From the cell containing the given text, extract its center point as [x, y] coordinate. 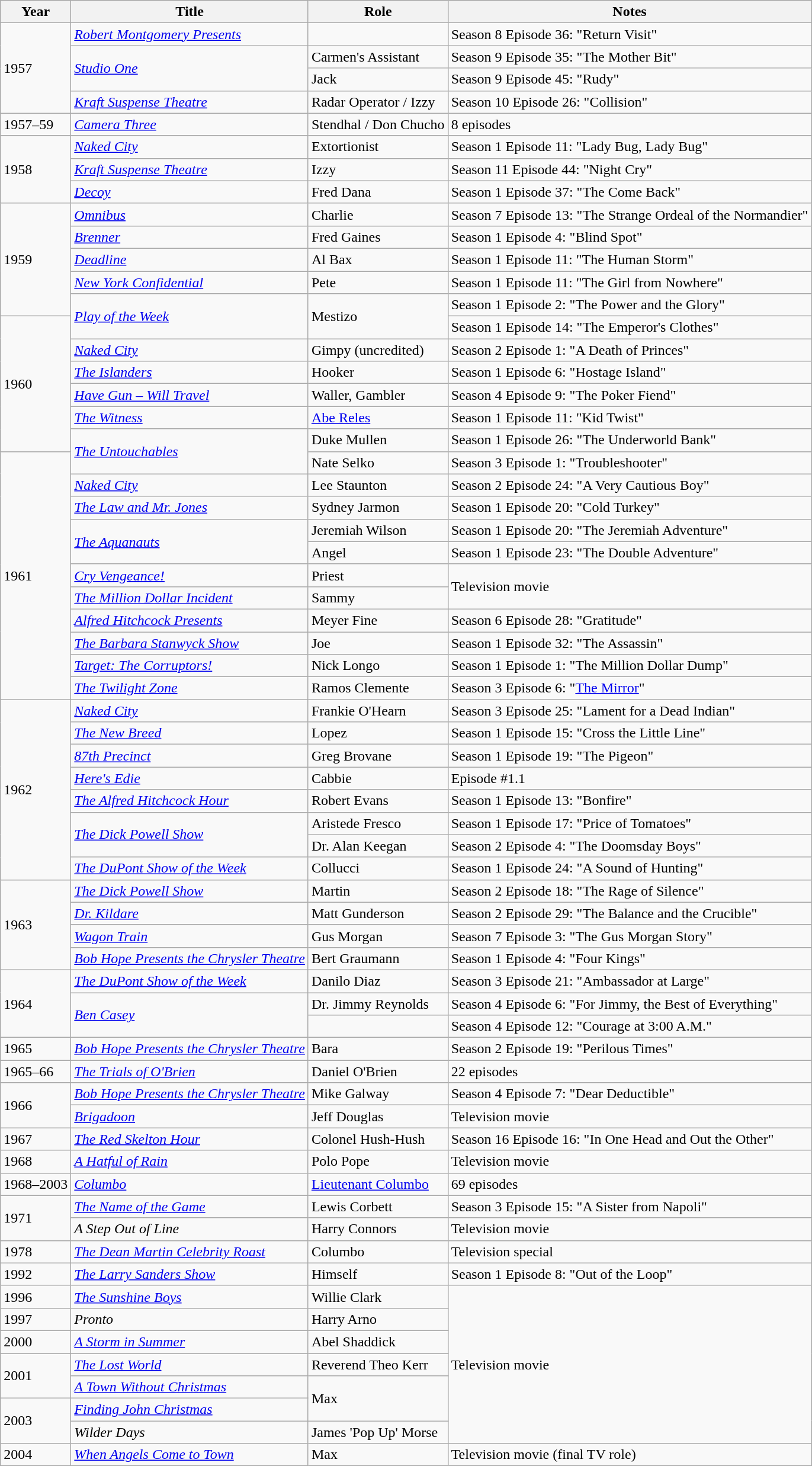
Deadline [190, 259]
2001 [36, 1375]
1971 [36, 1218]
Season 4 Episode 7: "Dear Deductible" [630, 1094]
87th Precinct [190, 756]
Priest [378, 575]
Season 9 Episode 45: "Rudy" [630, 79]
1996 [36, 1297]
1968–2003 [36, 1184]
1961 [36, 576]
Reverend Theo Kerr [378, 1364]
Jack [378, 79]
Season 1 Episode 15: "Cross the Little Line" [630, 733]
The Twilight Zone [190, 688]
A Hatful of Rain [190, 1162]
Season 1 Episode 6: "Hostage Island" [630, 373]
Studio One [190, 68]
1964 [36, 1003]
Television movie (final TV role) [630, 1455]
Sydney Jarmon [378, 508]
Season 3 Episode 6: "The Mirror" [630, 688]
Season 1 Episode 14: "The Emperor's Clothes" [630, 328]
A Step Out of Line [190, 1229]
Notes [630, 12]
Hooker [378, 373]
Bert Graumann [378, 958]
Danilo Diaz [378, 981]
Season 1 Episode 23: "The Double Adventure" [630, 553]
Ramos Clemente [378, 688]
Cabbie [378, 778]
1965 [36, 1049]
Season 1 Episode 32: "The Assassin" [630, 643]
Season 1 Episode 37: "The Come Back" [630, 192]
When Angels Come to Town [190, 1455]
Have Gun – Will Travel [190, 395]
The Name of the Game [190, 1207]
Dr. Jimmy Reynolds [378, 1004]
Season 1 Episode 19: "The Pigeon" [630, 756]
8 episodes [630, 124]
Angel [378, 553]
Jeff Douglas [378, 1117]
Season 1 Episode 11: "Kid Twist" [630, 418]
New York Confidential [190, 283]
Charlie [378, 214]
Lewis Corbett [378, 1207]
The Sunshine Boys [190, 1297]
Pete [378, 283]
Dr. Alan Keegan [378, 846]
Season 6 Episode 28: "Gratitude" [630, 620]
Season 3 Episode 15: "A Sister from Napoli" [630, 1207]
1965–66 [36, 1072]
Dr. Kildare [190, 913]
Aristede Fresco [378, 823]
Season 9 Episode 35: "The Mother Bit" [630, 57]
The Million Dollar Incident [190, 598]
Play of the Week [190, 316]
Year [36, 12]
Brigadoon [190, 1117]
1958 [36, 169]
Gus Morgan [378, 936]
The Larry Sanders Show [190, 1274]
Brenner [190, 237]
Decoy [190, 192]
1968 [36, 1162]
Daniel O'Brien [378, 1072]
Lopez [378, 733]
The Alfred Hitchcock Hour [190, 801]
Martin [378, 891]
Jeremiah Wilson [378, 530]
Season 2 Episode 4: "The Doomsday Boys" [630, 846]
Season 1 Episode 17: "Price of Tomatoes" [630, 823]
The Dean Martin Celebrity Roast [190, 1252]
Finding John Christmas [190, 1410]
Wilder Days [190, 1432]
2004 [36, 1455]
Colonel Hush-Hush [378, 1139]
Harry Arno [378, 1319]
Episode #1.1 [630, 778]
Season 1 Episode 20: "The Jeremiah Adventure" [630, 530]
Stendhal / Don Chucho [378, 124]
Mike Galway [378, 1094]
2003 [36, 1421]
Lieutenant Columbo [378, 1184]
1992 [36, 1274]
Season 2 Episode 18: "The Rage of Silence" [630, 891]
Radar Operator / Izzy [378, 102]
The Islanders [190, 373]
Matt Gunderson [378, 913]
Season 8 Episode 36: "Return Visit" [630, 34]
Target: The Corruptors! [190, 666]
Season 1 Episode 2: "The Power and the Glory" [630, 305]
Al Bax [378, 259]
Bara [378, 1049]
Greg Brovane [378, 756]
Duke Mullen [378, 440]
The Barbara Stanwyck Show [190, 643]
Omnibus [190, 214]
Season 2 Episode 29: "The Balance and the Crucible" [630, 913]
The Lost World [190, 1364]
A Town Without Christmas [190, 1387]
1963 [36, 925]
Frankie O'Hearn [378, 711]
Abe Reles [378, 418]
The Aquanauts [190, 541]
Season 16 Episode 16: "In One Head and Out the Other" [630, 1139]
Season 3 Episode 25: "Lament for a Dead Indian" [630, 711]
Extortionist [378, 147]
The Law and Mr. Jones [190, 508]
James 'Pop Up' Morse [378, 1432]
Robert Evans [378, 801]
1957–59 [36, 124]
Pronto [190, 1319]
22 episodes [630, 1072]
Meyer Fine [378, 620]
Season 1 Episode 4: "Four Kings" [630, 958]
Willie Clark [378, 1297]
1957 [36, 68]
Season 1 Episode 1: "The Million Dollar Dump" [630, 666]
Season 4 Episode 12: "Courage at 3:00 A.M." [630, 1026]
Joe [378, 643]
The Trials of O'Brien [190, 1072]
Himself [378, 1274]
Season 7 Episode 3: "The Gus Morgan Story" [630, 936]
The Red Skelton Hour [190, 1139]
Season 1 Episode 11: "Lady Bug, Lady Bug" [630, 147]
Season 3 Episode 21: "Ambassador at Large" [630, 981]
Season 11 Episode 44: "Night Cry" [630, 169]
Season 1 Episode 20: "Cold Turkey" [630, 508]
Ben Casey [190, 1015]
Carmen's Assistant [378, 57]
Waller, Gambler [378, 395]
Season 1 Episode 11: "The Human Storm" [630, 259]
Season 3 Episode 1: "Troubleshooter" [630, 463]
Season 7 Episode 13: "The Strange Ordeal of the Normandier" [630, 214]
Season 1 Episode 26: "The Underworld Bank" [630, 440]
2000 [36, 1342]
Season 2 Episode 24: "A Very Cautious Boy" [630, 485]
1967 [36, 1139]
Camera Three [190, 124]
Fred Dana [378, 192]
Season 10 Episode 26: "Collision" [630, 102]
Nick Longo [378, 666]
1959 [36, 259]
Season 1 Episode 4: "Blind Spot" [630, 237]
Season 2 Episode 1: "A Death of Princes" [630, 350]
Season 1 Episode 24: "A Sound of Hunting" [630, 868]
Season 1 Episode 8: "Out of the Loop" [630, 1274]
Season 4 Episode 9: "The Poker Fiend" [630, 395]
1962 [36, 790]
Title [190, 12]
The Witness [190, 418]
1960 [36, 384]
Collucci [378, 868]
1978 [36, 1252]
Here's Edie [190, 778]
Sammy [378, 598]
Cry Vengeance! [190, 575]
1966 [36, 1105]
Television special [630, 1252]
Gimpy (uncredited) [378, 350]
Fred Gaines [378, 237]
Season 1 Episode 13: "Bonfire" [630, 801]
Wagon Train [190, 936]
The Untouchables [190, 451]
1997 [36, 1319]
Mestizo [378, 316]
Season 1 Episode 11: "The Girl from Nowhere" [630, 283]
Polo Pope [378, 1162]
Harry Connors [378, 1229]
Izzy [378, 169]
Lee Staunton [378, 485]
Abel Shaddick [378, 1342]
Season 4 Episode 6: "For Jimmy, the Best of Everything" [630, 1004]
Alfred Hitchcock Presents [190, 620]
Robert Montgomery Presents [190, 34]
Season 2 Episode 19: "Perilous Times" [630, 1049]
Role [378, 12]
A Storm in Summer [190, 1342]
69 episodes [630, 1184]
The New Breed [190, 733]
Nate Selko [378, 463]
